Scan for the cell matching the given text and deliver its [X, Y] coordinate at center. 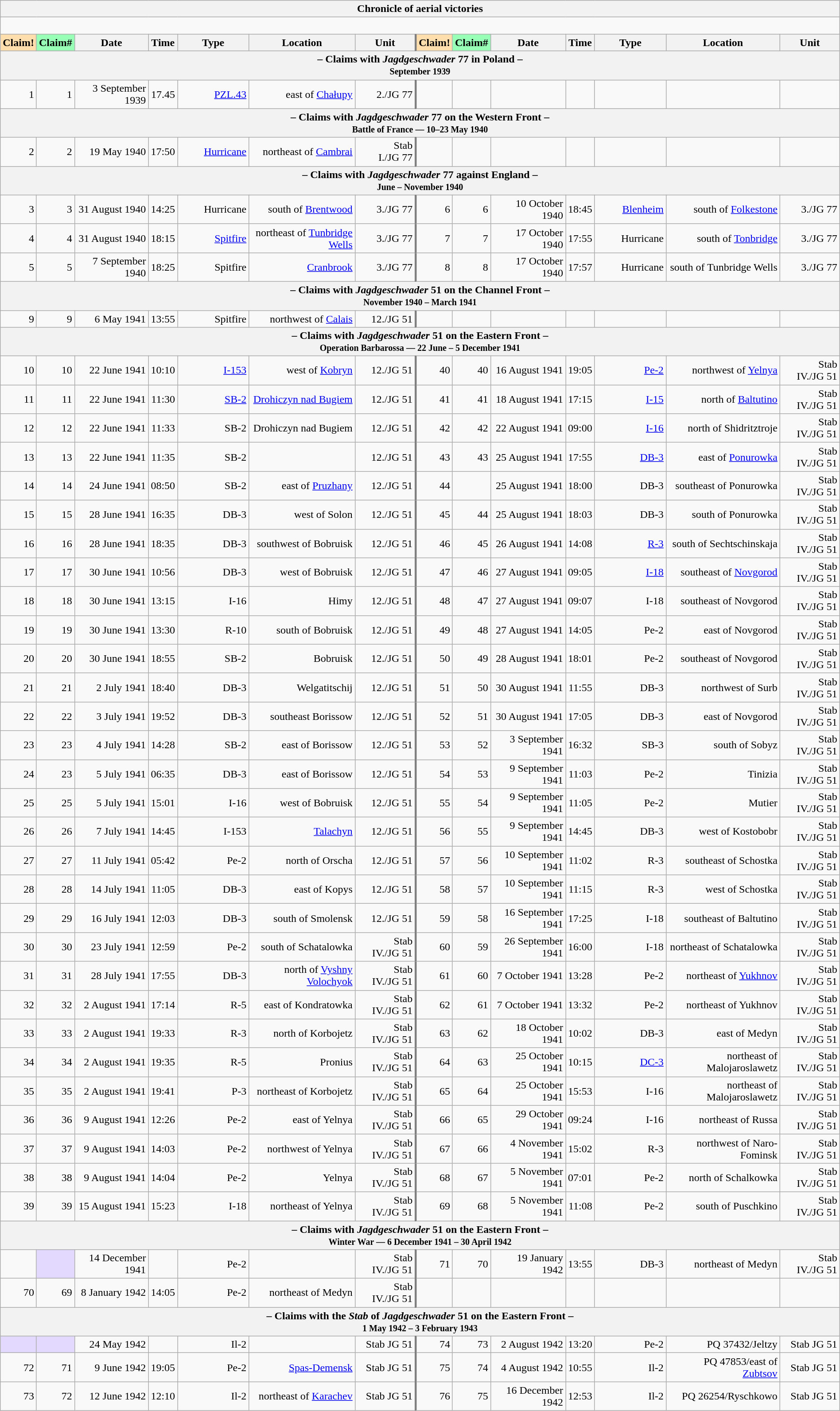
11:08 [580, 1206]
12:59 [163, 947]
10:56 [163, 572]
11:30 [163, 400]
northeast of Tunbridge Wells [302, 238]
east of Kondratowka [302, 1005]
17:50 [163, 152]
7 July 1941 [112, 832]
7 September 1940 [112, 267]
26 September 1941 [528, 947]
– Claims with Jagdgeschwader 77 against England –June – November 1940 [420, 181]
Mutier [723, 803]
17.45 [163, 94]
17:05 [580, 716]
07:01 [580, 1178]
– Claims with Jagdgeschwader 77 on the Western Front –Battle of France — 10–23 May 1940 [420, 123]
12:03 [163, 918]
4 August 1942 [528, 1367]
11:33 [163, 428]
15 August 1941 [112, 1206]
north of Vyshny Volochyok [302, 976]
2 July 1941 [112, 688]
12:26 [163, 1120]
north of Shidritztroje [723, 428]
19:35 [163, 1062]
northwest of Surb [723, 688]
west of Kostobobr [723, 832]
northeast of Cambrai [302, 152]
Chronicle of aerial victories [420, 9]
east of Pruzhany [302, 486]
19:33 [163, 1033]
south of Sobyz [723, 745]
17:25 [580, 918]
– Claims with Jagdgeschwader 77 in Poland –September 1939 [420, 66]
18:35 [163, 543]
14 July 1941 [112, 890]
northwest of Naro-Fominsk [723, 1148]
northeast of Russa [723, 1120]
DC-3 [630, 1062]
south of Sechtschinskaja [723, 543]
09:07 [580, 601]
PQ 26254/Ryschkowo [723, 1396]
17:57 [580, 267]
18:25 [163, 267]
Cranbrook [302, 267]
Bobruisk [302, 658]
south of Brentwood [302, 209]
Blenheim [630, 209]
18:15 [163, 238]
3 September 1939 [112, 94]
east of Yelnya [302, 1120]
19 January 1942 [528, 1264]
16 September 1941 [528, 918]
southeast of Baltutino [723, 918]
west of Solon [302, 515]
southwest of Bobruisk [302, 543]
Stab I./JG 77 [385, 152]
southeast Borissow [302, 716]
15:23 [163, 1206]
I-15 [630, 400]
11 July 1941 [112, 860]
– Claims with Jagdgeschwader 51 on the Eastern Front –Operation Barbarossa — 22 June – 5 December 1941 [420, 342]
15:01 [163, 803]
3 September 1941 [528, 745]
05:42 [163, 860]
06:35 [163, 774]
18:03 [580, 515]
10 October 1940 [528, 209]
2./JG 77 [385, 94]
10:15 [580, 1062]
northeast of Korbojetz [302, 1091]
09:24 [580, 1120]
Welgatitschij [302, 688]
Talachyn [302, 832]
13:28 [580, 976]
26 August 1941 [528, 543]
23 July 1941 [112, 947]
northeast of Yelnya [302, 1206]
PQ 47853/east of Zubtsov [723, 1367]
east of Medyn [723, 1033]
– Claims with Jagdgeschwader 51 on the Eastern Front –Winter War — 6 December 1941 – 30 April 1942 [420, 1235]
Himy [302, 601]
16 August 1941 [528, 370]
11:15 [580, 890]
17:14 [163, 1005]
northeast of Schatalowka [723, 947]
12:10 [163, 1396]
south of Folkestone [723, 209]
13:30 [163, 630]
11:55 [580, 688]
4 November 1941 [528, 1148]
Yelnya [302, 1178]
8 January 1942 [112, 1293]
south of Tonbridge [723, 238]
north of Schalkowka [723, 1178]
14:04 [163, 1178]
northeast of Karachev [302, 1396]
29 October 1941 [528, 1120]
south of Bobruisk [302, 630]
north of Baltutino [723, 400]
– Claims with the Stab of Jagdgeschwader 51 on the Eastern Front –1 May 1942 – 3 February 1943 [420, 1322]
18:00 [580, 486]
4 July 1941 [112, 745]
east of Ponurowka [723, 457]
24 [19, 774]
09:05 [580, 572]
14:08 [580, 543]
13:20 [580, 1345]
11:03 [580, 774]
PZL.43 [214, 94]
18:55 [163, 658]
09:00 [580, 428]
northwest of Calais [302, 319]
south of Smolensk [302, 918]
north of Korbojetz [302, 1033]
24 May 1942 [112, 1345]
19:41 [163, 1091]
14:28 [163, 745]
3 July 1941 [112, 716]
11:35 [163, 457]
16 December 1942 [528, 1396]
south of Schatalowka [302, 947]
south of Ponurowka [723, 515]
17:15 [580, 400]
24 June 1941 [112, 486]
76 [434, 1396]
16:35 [163, 515]
15:53 [580, 1091]
08:50 [163, 486]
28 August 1941 [528, 658]
east of Kopys [302, 890]
west of Kobryn [302, 370]
18:01 [580, 658]
6 May 1941 [112, 319]
16:00 [580, 947]
west of Schostka [723, 890]
10:10 [163, 370]
16:32 [580, 745]
southeast of Schostka [723, 860]
9 June 1942 [112, 1367]
north of Orscha [302, 860]
18:40 [163, 688]
Pronius [302, 1062]
18 October 1941 [528, 1033]
13:15 [163, 601]
11:02 [580, 860]
southeast of Ponurowka [723, 486]
14:03 [163, 1148]
22 August 1941 [528, 428]
12 June 1942 [112, 1396]
P-3 [214, 1091]
16 July 1941 [112, 918]
18 August 1941 [528, 400]
2 August 1942 [528, 1345]
– Claims with Jagdgeschwader 51 on the Channel Front –November 1940 – March 1941 [420, 296]
south of Puschkino [723, 1206]
R-10 [214, 630]
14:25 [163, 209]
18:45 [580, 209]
19 May 1940 [112, 152]
PQ 37432/Jeltzy [723, 1345]
13:32 [580, 1005]
SB-3 [630, 745]
12:53 [580, 1396]
10:55 [580, 1367]
19:52 [163, 716]
Spas-Demensk [302, 1367]
Tinizia [723, 774]
10:02 [580, 1033]
east of Chałupy [302, 94]
14 December 1941 [112, 1264]
28 July 1941 [112, 976]
south of Tunbridge Wells [723, 267]
15:02 [580, 1148]
